Determine the (x, y) coordinate at the center of the cell enclosing the given text.  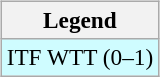
Legend (80, 20)
ITF WTT (0–1) (80, 57)
